Identify which cell holds the provided text, then report its (X, Y) central coordinate. 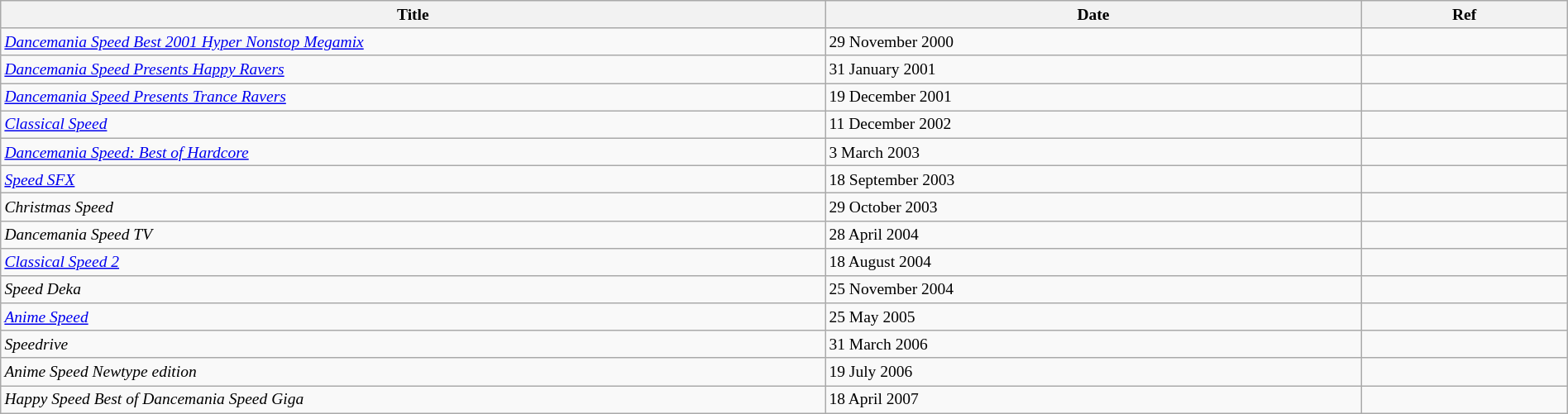
3 March 2003 (1093, 152)
19 December 2001 (1093, 98)
Speed Deka (414, 289)
Speedrive (414, 344)
Classical Speed 2 (414, 261)
18 April 2007 (1093, 400)
Dancemania Speed Presents Happy Ravers (414, 69)
Date (1093, 15)
Anime Speed Newtype edition (414, 372)
Title (414, 15)
19 July 2006 (1093, 372)
29 November 2000 (1093, 41)
31 March 2006 (1093, 344)
Dancemania Speed: Best of Hardcore (414, 152)
18 August 2004 (1093, 261)
Ref (1464, 15)
11 December 2002 (1093, 124)
18 September 2003 (1093, 178)
Speed SFX (414, 178)
Christmas Speed (414, 207)
31 January 2001 (1093, 69)
Anime Speed (414, 317)
Happy Speed Best of Dancemania Speed Giga (414, 400)
Dancemania Speed Best 2001 Hyper Nonstop Megamix (414, 41)
28 April 2004 (1093, 235)
25 November 2004 (1093, 289)
Classical Speed (414, 124)
25 May 2005 (1093, 317)
Dancemania Speed Presents Trance Ravers (414, 98)
Dancemania Speed TV (414, 235)
29 October 2003 (1093, 207)
